Output the [X, Y] coordinate of the center of the cell containing the given text.  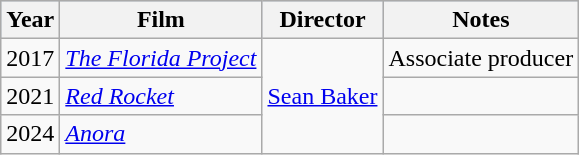
2021 [30, 96]
Sean Baker [322, 96]
Director [322, 20]
2024 [30, 134]
The Florida Project [161, 58]
2017 [30, 58]
Anora [161, 134]
Associate producer [481, 58]
Red Rocket [161, 96]
Year [30, 20]
Notes [481, 20]
Film [161, 20]
